Provide the [x, y] coordinate of the cell's center where the given text is located.  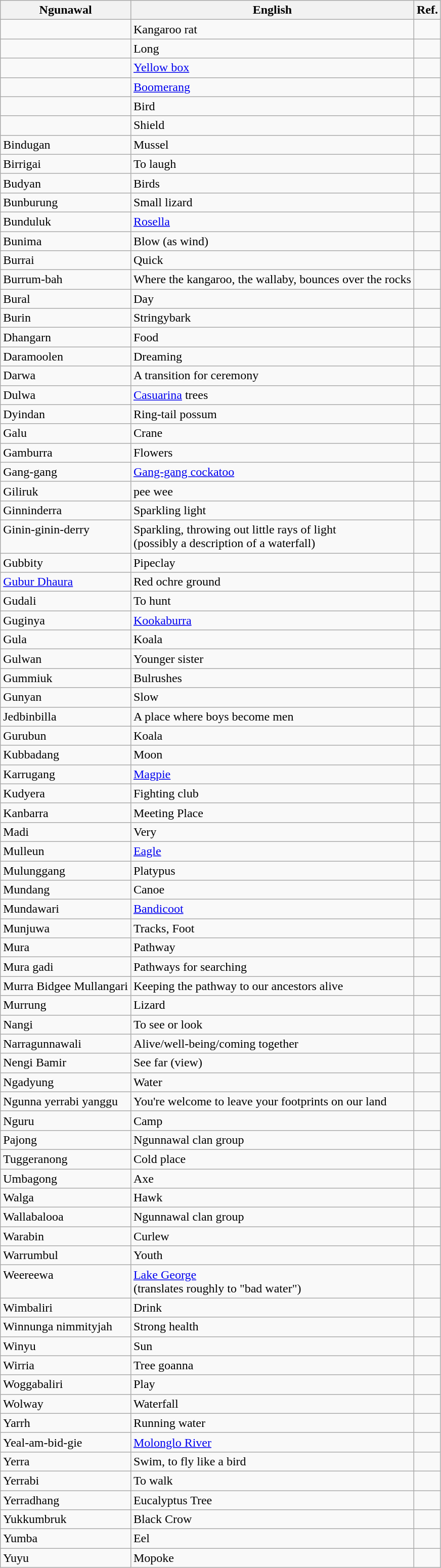
Waterfall [272, 1404]
Mundang [66, 890]
Birrigai [66, 164]
Casuarina trees [272, 395]
Mundawari [66, 909]
Woggabaliri [66, 1384]
Gula [66, 640]
Slow [272, 697]
Warrumbul [66, 1256]
Swim, to fly like a bird [272, 1461]
Kangaroo rat [272, 29]
Yukkumbruk [66, 1519]
Molonglo River [272, 1442]
Axe [272, 1179]
Magpie [272, 774]
Dhangarn [66, 337]
Bunduluk [66, 221]
To walk [272, 1481]
Small lizard [272, 202]
Very [272, 832]
Mulunggang [66, 870]
Gunyan [66, 697]
Wirria [66, 1365]
Ref. [427, 10]
Wimbaliri [66, 1308]
Cold place [272, 1159]
Winnunga nimmityjah [66, 1327]
Pathway [272, 948]
Eucalyptus Tree [272, 1500]
Giliruk [66, 491]
Yerra [66, 1461]
Ginninderra [66, 510]
Mura gadi [66, 967]
Weereewa [66, 1281]
Narragunnawali [66, 1044]
Gamburra [66, 453]
A transition for ceremony [272, 376]
Long [272, 49]
Galu [66, 433]
Budyan [66, 183]
Water [272, 1082]
Karrugang [66, 774]
Gummiuk [66, 678]
Sparkling, throwing out little rays of light(possibly a description of a waterfall) [272, 536]
Lake George(translates roughly to "bad water") [272, 1281]
Pipeclay [272, 563]
Play [272, 1384]
pee wee [272, 491]
Sun [272, 1346]
Dreaming [272, 356]
Youth [272, 1256]
Burrai [66, 260]
Darwa [66, 376]
Ngunna yerrabi yanggu [66, 1101]
Munjuwa [66, 928]
Yerrabi [66, 1481]
Bindugan [66, 145]
Yerradhang [66, 1500]
Bird [272, 106]
Pajong [66, 1140]
Nguru [66, 1121]
Birds [272, 183]
Drink [272, 1308]
Ginin-ginin-derry [66, 536]
Running water [272, 1423]
Black Crow [272, 1519]
Alive/well-being/coming together [272, 1044]
Younger sister [272, 659]
Bural [66, 299]
You're welcome to leave your footprints on our land [272, 1101]
Dulwa [66, 395]
Bandicoot [272, 909]
Tuggeranong [66, 1159]
Gubur Dhaura [66, 582]
Eel [272, 1539]
Gubbity [66, 563]
To see or look [272, 1024]
Bulrushes [272, 678]
Kubbadang [66, 755]
Gudali [66, 601]
Food [272, 337]
Madi [66, 832]
Daramoolen [66, 356]
Gurubun [66, 736]
Murra Bidgee Mullangari [66, 986]
Yellow box [272, 68]
Mulleun [66, 851]
Tree goanna [272, 1365]
Fighting club [272, 793]
Boomerang [272, 87]
Sparkling light [272, 510]
Keeping the pathway to our ancestors alive [272, 986]
Yeal-am-bid-gie [66, 1442]
Ngunawal [66, 10]
Hawk [272, 1198]
Gang-gang [66, 472]
Bunima [66, 241]
Gang-gang cockatoo [272, 472]
Warabin [66, 1236]
Ring-tail possum [272, 414]
English [272, 10]
Quick [272, 260]
Stringybark [272, 318]
Bunburung [66, 202]
Winyu [66, 1346]
Platypus [272, 870]
A place where boys become men [272, 716]
Nengi Bamir [66, 1063]
Crane [272, 433]
Yuyu [66, 1558]
Camp [272, 1121]
Mopoke [272, 1558]
Strong health [272, 1327]
Nangi [66, 1024]
Shield [272, 125]
Blow (as wind) [272, 241]
Meeting Place [272, 813]
Eagle [272, 851]
Moon [272, 755]
Lizard [272, 1005]
Kanbarra [66, 813]
Ngadyung [66, 1082]
Walga [66, 1198]
To hunt [272, 601]
Dyindan [66, 414]
Day [272, 299]
See far (view) [272, 1063]
Guginya [66, 620]
Curlew [272, 1236]
Flowers [272, 453]
Canoe [272, 890]
Yumba [66, 1539]
Burin [66, 318]
Mussel [272, 145]
Mura [66, 948]
Where the kangaroo, the wallaby, bounces over the rocks [272, 280]
Wolway [66, 1404]
To laugh [272, 164]
Kudyera [66, 793]
Yarrh [66, 1423]
Rosella [272, 221]
Gulwan [66, 659]
Murrung [66, 1005]
Red ochre ground [272, 582]
Pathways for searching [272, 967]
Wallabalooa [66, 1217]
Umbagong [66, 1179]
Tracks, Foot [272, 928]
Kookaburra [272, 620]
Jedbinbilla [66, 716]
Burrum-bah [66, 280]
